From the cell containing the given text, extract its center point as (x, y) coordinate. 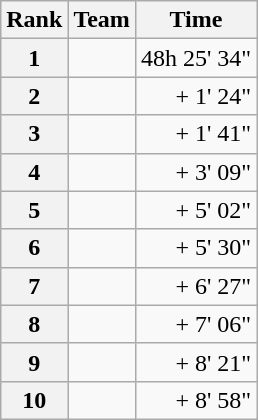
7 (34, 286)
+ 5' 30" (196, 248)
48h 25' 34" (196, 58)
Time (196, 20)
+ 8' 21" (196, 362)
+ 1' 24" (196, 96)
+ 7' 06" (196, 324)
Team (102, 20)
9 (34, 362)
+ 8' 58" (196, 400)
1 (34, 58)
Rank (34, 20)
10 (34, 400)
3 (34, 134)
5 (34, 210)
+ 5' 02" (196, 210)
+ 3' 09" (196, 172)
8 (34, 324)
6 (34, 248)
2 (34, 96)
+ 1' 41" (196, 134)
4 (34, 172)
+ 6' 27" (196, 286)
